For the text-containing cell, return its midpoint in [X, Y] coordinate format. 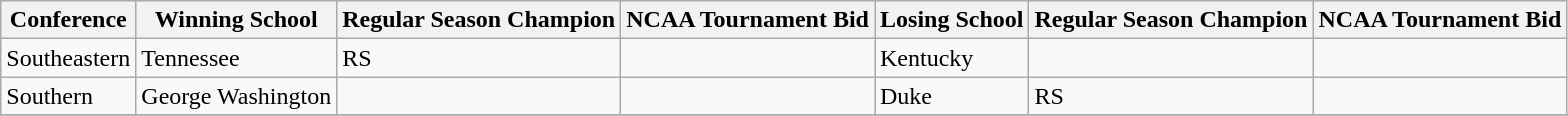
Kentucky [951, 58]
Southern [68, 96]
George Washington [236, 96]
Southeastern [68, 58]
Tennessee [236, 58]
Losing School [951, 20]
Conference [68, 20]
Duke [951, 96]
Winning School [236, 20]
